Determine the [X, Y] coordinate at the center of the cell enclosing the given text.  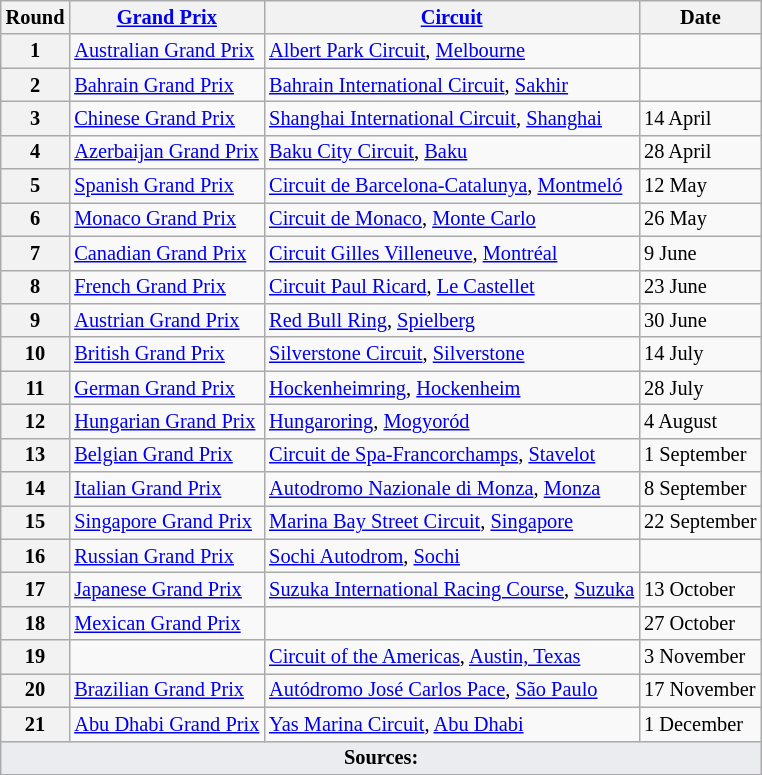
Singapore Grand Prix [166, 522]
Marina Bay Street Circuit, Singapore [452, 522]
Circuit Gilles Villeneuve, Montréal [452, 253]
22 September [700, 522]
Bahrain Grand Prix [166, 85]
Canadian Grand Prix [166, 253]
Circuit de Monaco, Monte Carlo [452, 219]
British Grand Prix [166, 354]
Circuit of the Americas, Austin, Texas [452, 657]
Hockenheimring, Hockenheim [452, 388]
3 [36, 118]
Circuit Paul Ricard, Le Castellet [452, 287]
Mexican Grand Prix [166, 623]
16 [36, 556]
28 July [700, 388]
30 June [700, 320]
23 June [700, 287]
Circuit [452, 17]
Autodromo Nazionale di Monza, Monza [452, 489]
4 [36, 152]
Circuit de Barcelona-Catalunya, Montmeló [452, 186]
28 April [700, 152]
Round [36, 17]
1 [36, 51]
Albert Park Circuit, Melbourne [452, 51]
1 September [700, 455]
Baku City Circuit, Baku [452, 152]
21 [36, 724]
Sochi Autodrom, Sochi [452, 556]
Red Bull Ring, Spielberg [452, 320]
27 October [700, 623]
13 [36, 455]
10 [36, 354]
19 [36, 657]
Australian Grand Prix [166, 51]
7 [36, 253]
Hungaroring, Mogyoród [452, 421]
German Grand Prix [166, 388]
Autódromo José Carlos Pace, São Paulo [452, 690]
Yas Marina Circuit, Abu Dhabi [452, 724]
11 [36, 388]
Shanghai International Circuit, Shanghai [452, 118]
9 June [700, 253]
Italian Grand Prix [166, 489]
Circuit de Spa-Francorchamps, Stavelot [452, 455]
8 [36, 287]
Monaco Grand Prix [166, 219]
17 [36, 589]
Abu Dhabi Grand Prix [166, 724]
12 May [700, 186]
14 July [700, 354]
14 April [700, 118]
Sources: [382, 758]
5 [36, 186]
Chinese Grand Prix [166, 118]
6 [36, 219]
Russian Grand Prix [166, 556]
13 October [700, 589]
3 November [700, 657]
12 [36, 421]
4 August [700, 421]
Suzuka International Racing Course, Suzuka [452, 589]
Grand Prix [166, 17]
26 May [700, 219]
Bahrain International Circuit, Sakhir [452, 85]
Hungarian Grand Prix [166, 421]
20 [36, 690]
French Grand Prix [166, 287]
8 September [700, 489]
Date [700, 17]
Japanese Grand Prix [166, 589]
Azerbaijan Grand Prix [166, 152]
Austrian Grand Prix [166, 320]
9 [36, 320]
14 [36, 489]
Belgian Grand Prix [166, 455]
Spanish Grand Prix [166, 186]
18 [36, 623]
Brazilian Grand Prix [166, 690]
1 December [700, 724]
15 [36, 522]
Silverstone Circuit, Silverstone [452, 354]
2 [36, 85]
17 November [700, 690]
